Identify which cell holds the provided text, then report its [X, Y] central coordinate. 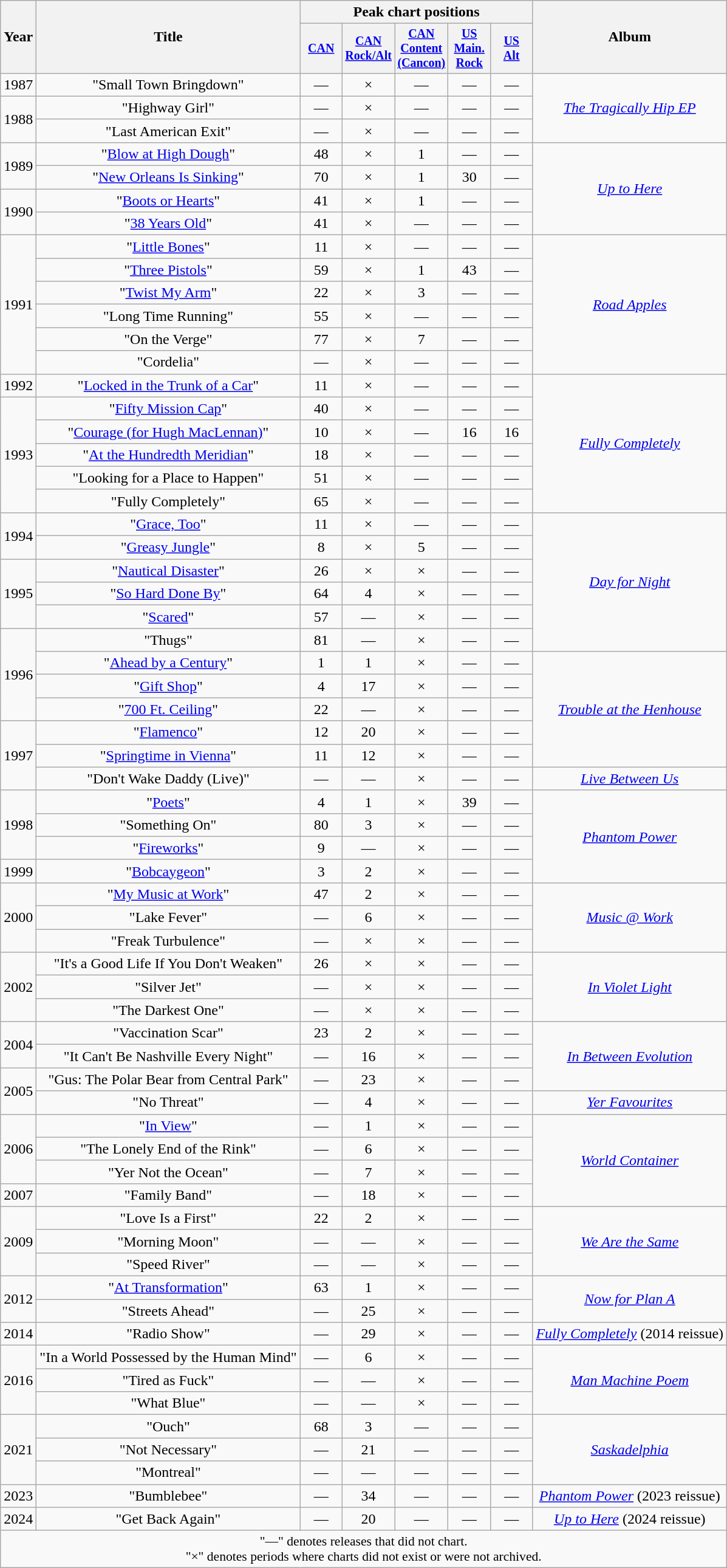
We Are the Same [630, 1241]
Up to Here (2024 reissue) [630, 1519]
2016 [18, 1380]
1987 [18, 84]
Album [630, 37]
"Lake Fever" [168, 918]
Day for Night [630, 582]
1993 [18, 455]
"Gus: The Polar Bear from Central Park" [168, 1079]
"Love Is a First" [168, 1218]
"At the Hundredth Meridian" [168, 455]
"My Music at Work" [168, 894]
"The Lonely End of the Rink" [168, 1149]
Phantom Power (2023 reissue) [630, 1496]
2006 [18, 1149]
55 [321, 316]
Year [18, 37]
"Fifty Mission Cap" [168, 408]
Trouble at the Henhouse [630, 709]
59 [321, 270]
1989 [18, 165]
"Fully Completely" [168, 501]
1988 [18, 119]
"Little Bones" [168, 247]
"Speed River" [168, 1264]
Fully Completely [630, 443]
In Violet Light [630, 987]
"At Transformation" [168, 1288]
68 [321, 1426]
1990 [18, 212]
1991 [18, 304]
"Nautical Disaster" [168, 571]
"What Blue" [168, 1403]
"Greasy Jungle" [168, 548]
"It's a Good Life If You Don't Weaken" [168, 964]
"It Can't Be Nashville Every Night" [168, 1056]
"No Threat" [168, 1102]
"Not Necessary" [168, 1449]
Man Machine Poem [630, 1380]
1999 [18, 871]
81 [321, 640]
5 [422, 548]
"Ahead by a Century" [168, 663]
39 [469, 802]
1997 [18, 755]
Peak chart positions [417, 12]
"Don't Wake Daddy (Live)" [168, 779]
1996 [18, 675]
"Three Pistols" [168, 270]
Music @ Work [630, 917]
Up to Here [630, 188]
"Family Band" [168, 1195]
CAN Content (Cancon) [422, 49]
"Streets Ahead" [168, 1311]
"Montreal" [168, 1473]
34 [369, 1496]
"700 Ft. Ceiling" [168, 709]
"Courage (for Hugh MacLennan)" [168, 432]
2005 [18, 1091]
48 [321, 154]
"Ouch" [168, 1426]
"Cordelia" [168, 362]
"Blow at High Dough" [168, 154]
2007 [18, 1195]
CAN [321, 49]
"Poets" [168, 802]
Yer Favourites [630, 1102]
Now for Plan A [630, 1299]
"Grace, Too" [168, 524]
1994 [18, 535]
"Springtime in Vienna" [168, 755]
"So Hard Done By" [168, 594]
Saskadelphia [630, 1449]
"On the Verge" [168, 339]
9 [321, 848]
"Vaccination Scar" [168, 1033]
1995 [18, 594]
"In View" [168, 1126]
80 [321, 825]
"Flamenco" [168, 732]
30 [469, 177]
"Bumblebee" [168, 1496]
"Freak Turbulence" [168, 941]
10 [321, 432]
"—" denotes releases that did not chart."×" denotes periods where charts did not exist or were not archived. [364, 1549]
1998 [18, 825]
63 [321, 1288]
2009 [18, 1241]
Fully Completely (2014 reissue) [630, 1334]
2002 [18, 987]
64 [321, 594]
77 [321, 339]
"Radio Show" [168, 1334]
"Locked in the Trunk of a Car" [168, 385]
"Morning Moon" [168, 1241]
"Last American Exit" [168, 131]
17 [369, 686]
57 [321, 617]
"Get Back Again" [168, 1519]
In Between Evolution [630, 1056]
"Gift Shop" [168, 686]
Live Between Us [630, 779]
The Tragically Hip EP [630, 108]
"In a World Possessed by the Human Mind" [168, 1357]
"Scared" [168, 617]
"Bobcaygeon" [168, 871]
"The Darkest One" [168, 1010]
2012 [18, 1299]
70 [321, 177]
Road Apples [630, 304]
"Small Town Bringdown" [168, 84]
"38 Years Old" [168, 224]
2014 [18, 1334]
"Boots or Hearts" [168, 201]
65 [321, 501]
"Highway Girl" [168, 108]
2024 [18, 1519]
2004 [18, 1045]
"Yer Not the Ocean" [168, 1172]
47 [321, 894]
USMain.Rock [469, 49]
"Something On" [168, 825]
"Looking for a Place to Happen" [168, 478]
Phantom Power [630, 836]
Title [168, 37]
World Container [630, 1160]
"New Orleans Is Sinking" [168, 177]
1992 [18, 385]
"Twist My Arm" [168, 293]
8 [321, 548]
2021 [18, 1449]
"Tired as Fuck" [168, 1380]
43 [469, 270]
"Thugs" [168, 640]
"Fireworks" [168, 848]
2000 [18, 917]
US Alt [511, 49]
CANRock/Alt [369, 49]
21 [369, 1449]
29 [369, 1334]
"Long Time Running" [168, 316]
"Silver Jet" [168, 987]
2023 [18, 1496]
25 [369, 1311]
51 [321, 478]
40 [321, 408]
